Provide the (X, Y) coordinate of the cell's center where the given text is located.  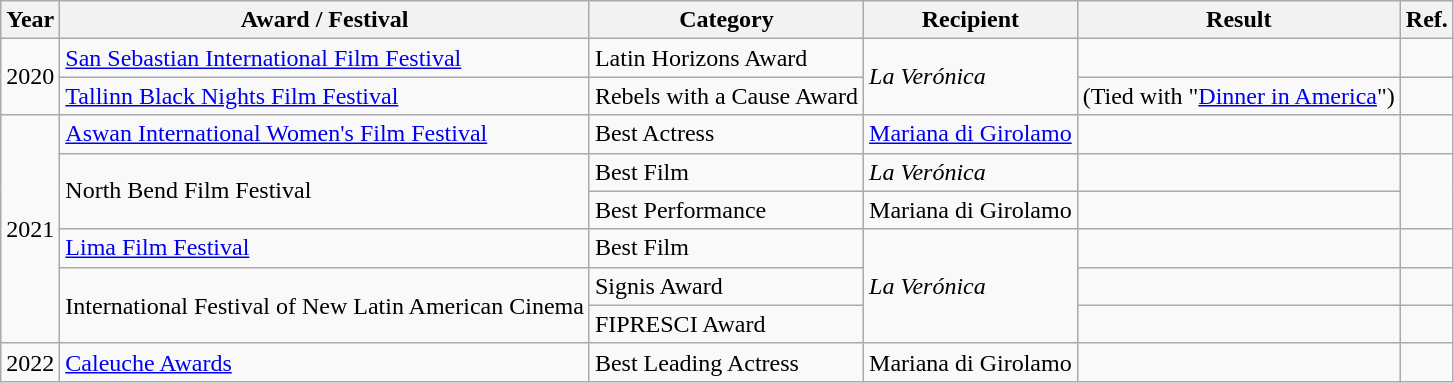
2022 (30, 362)
Award / Festival (325, 20)
2020 (30, 77)
Best Leading Actress (726, 362)
Latin Horizons Award (726, 58)
FIPRESCI Award (726, 324)
San Sebastian International Film Festival (325, 58)
Best Actress (726, 134)
Result (1238, 20)
Lima Film Festival (325, 248)
Category (726, 20)
Aswan International Women's Film Festival (325, 134)
Year (30, 20)
Signis Award (726, 286)
Caleuche Awards (325, 362)
Best Performance (726, 210)
Recipient (971, 20)
International Festival of New Latin American Cinema (325, 305)
Ref. (1426, 20)
North Bend Film Festival (325, 191)
Rebels with a Cause Award (726, 96)
2021 (30, 229)
Tallinn Black Nights Film Festival (325, 96)
(Tied with "Dinner in America") (1238, 96)
